Determine the [x, y] coordinate at the center of the cell enclosing the given text.  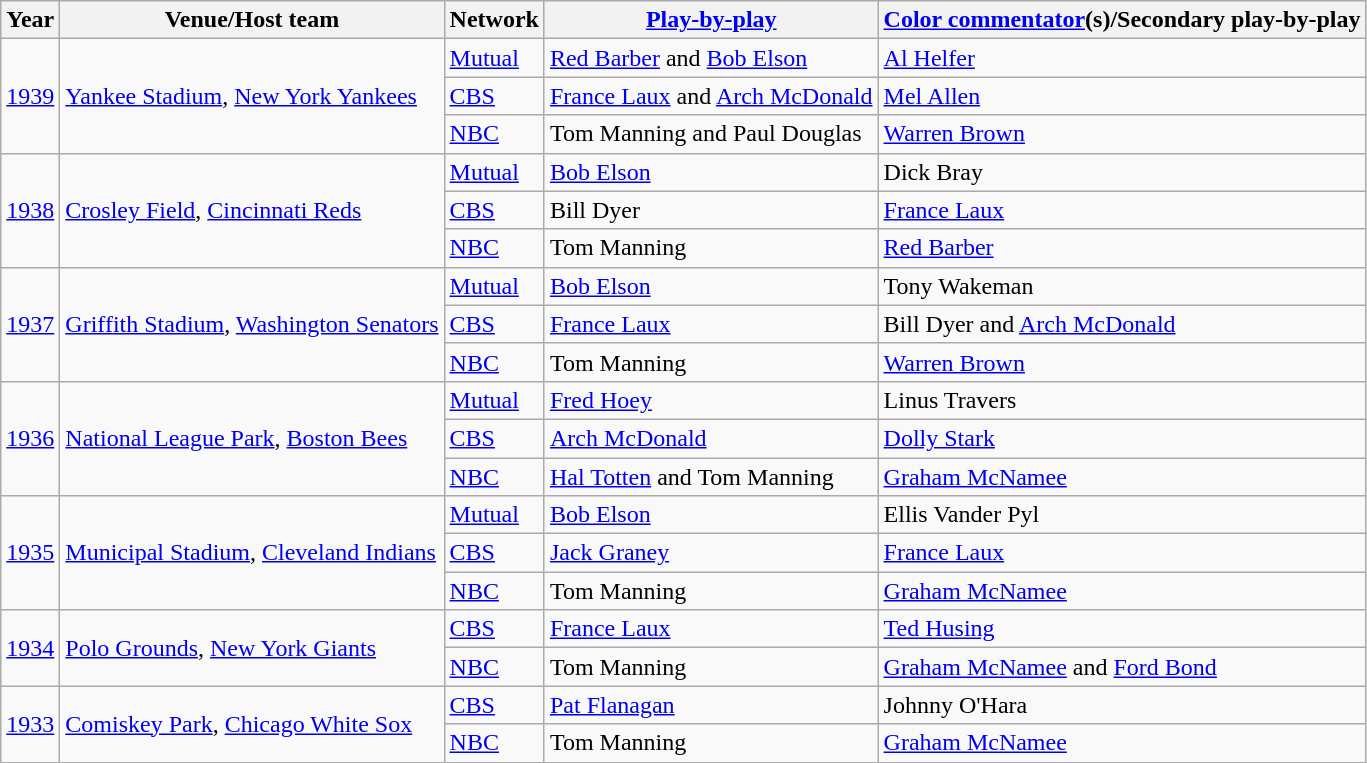
Year [30, 20]
France Laux and Arch McDonald [711, 96]
Play-by-play [711, 20]
Ted Husing [1122, 629]
Red Barber and Bob Elson [711, 58]
Al Helfer [1122, 58]
Bill Dyer [711, 210]
1933 [30, 724]
Linus Travers [1122, 400]
Hal Totten and Tom Manning [711, 477]
Tom Manning and Paul Douglas [711, 134]
Mel Allen [1122, 96]
Dick Bray [1122, 172]
Arch McDonald [711, 438]
Polo Grounds, New York Giants [252, 648]
Color commentator(s)/Secondary play-by-play [1122, 20]
1936 [30, 438]
Network [494, 20]
Venue/Host team [252, 20]
Johnny O'Hara [1122, 705]
Dolly Stark [1122, 438]
Griffith Stadium, Washington Senators [252, 324]
Comiskey Park, Chicago White Sox [252, 724]
Tony Wakeman [1122, 286]
Fred Hoey [711, 400]
Yankee Stadium, New York Yankees [252, 96]
Crosley Field, Cincinnati Reds [252, 210]
1939 [30, 96]
1935 [30, 553]
Ellis Vander Pyl [1122, 515]
1937 [30, 324]
Bill Dyer and Arch McDonald [1122, 324]
Graham McNamee and Ford Bond [1122, 667]
Pat Flanagan [711, 705]
National League Park, Boston Bees [252, 438]
Red Barber [1122, 248]
1938 [30, 210]
Municipal Stadium, Cleveland Indians [252, 553]
Jack Graney [711, 553]
1934 [30, 648]
